Locate the cell with the specified text and output its (x, y) center coordinate. 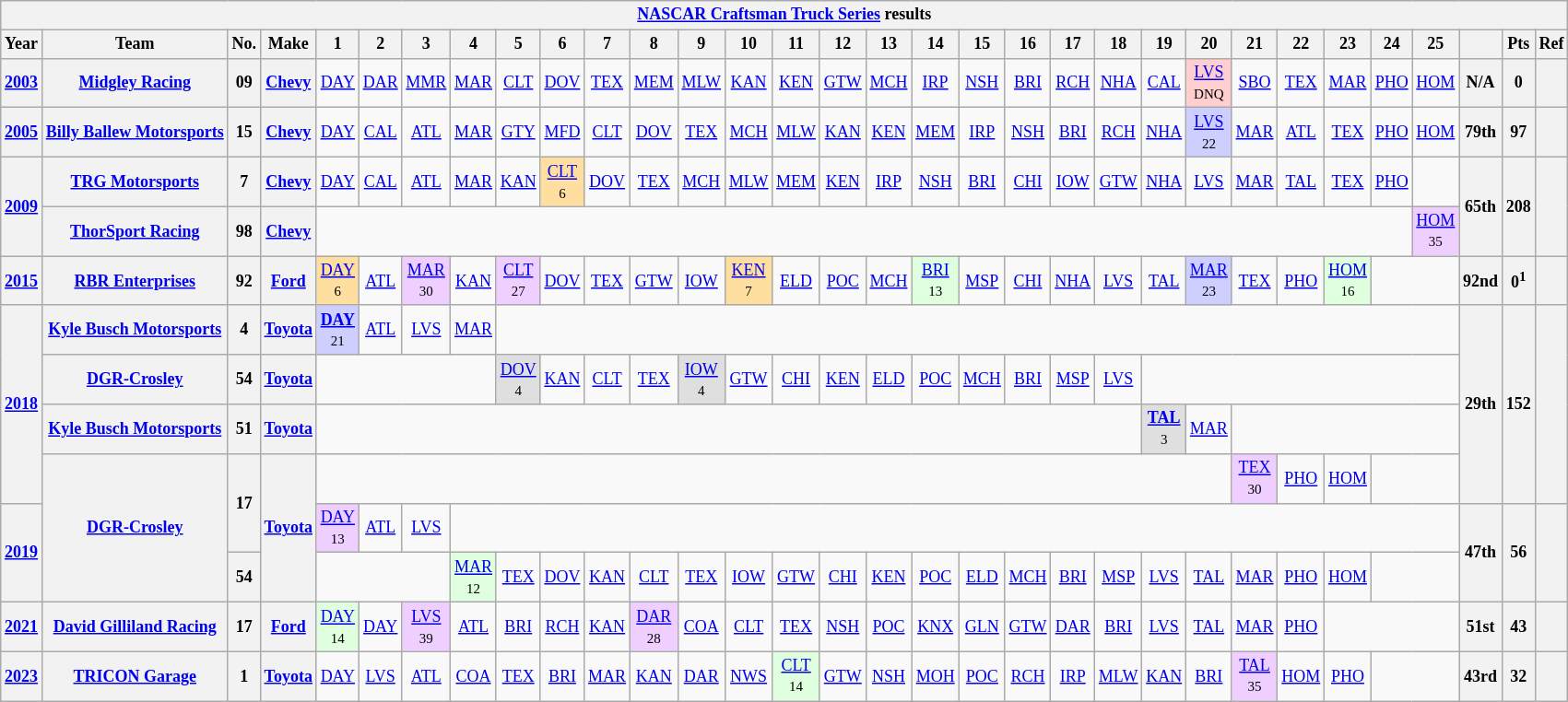
N/A (1480, 83)
43 (1518, 626)
2003 (22, 83)
10 (749, 44)
GLN (982, 626)
IOW4 (701, 380)
20 (1209, 44)
TEX30 (1255, 478)
5 (518, 44)
208 (1518, 206)
92nd (1480, 281)
01 (1518, 281)
TRICON Garage (135, 676)
KEN7 (749, 281)
DAY21 (337, 330)
Billy Ballew Motorsports (135, 133)
51 (243, 429)
KNX (936, 626)
13 (889, 44)
11 (796, 44)
MAR23 (1209, 281)
43rd (1480, 676)
GTY (518, 133)
LVSDNQ (1209, 83)
98 (243, 231)
3 (426, 44)
21 (1255, 44)
6 (562, 44)
09 (243, 83)
9 (701, 44)
TRG Motorsports (135, 181)
Make (288, 44)
65th (1480, 206)
HOM16 (1348, 281)
2023 (22, 676)
Pts (1518, 44)
14 (936, 44)
2005 (22, 133)
NASCAR Craftsman Truck Series results (784, 15)
LVS22 (1209, 133)
CLT6 (562, 181)
79th (1480, 133)
CLT27 (518, 281)
2019 (22, 553)
ThorSport Racing (135, 231)
51st (1480, 626)
25 (1436, 44)
56 (1518, 553)
Year (22, 44)
92 (243, 281)
MAR12 (474, 578)
2018 (22, 404)
19 (1164, 44)
Team (135, 44)
2 (380, 44)
DAR28 (654, 626)
SBO (1255, 83)
TAL35 (1255, 676)
29th (1480, 404)
MOH (936, 676)
HOM35 (1436, 231)
0 (1518, 83)
24 (1392, 44)
12 (843, 44)
DAY6 (337, 281)
MAR30 (426, 281)
18 (1119, 44)
16 (1028, 44)
CLT14 (796, 676)
MMR (426, 83)
2021 (22, 626)
2015 (22, 281)
No. (243, 44)
LVS39 (426, 626)
TAL3 (1164, 429)
DAY14 (337, 626)
Midgley Racing (135, 83)
RBR Enterprises (135, 281)
97 (1518, 133)
8 (654, 44)
David Gilliland Racing (135, 626)
DOV4 (518, 380)
152 (1518, 404)
DAY13 (337, 528)
NWS (749, 676)
23 (1348, 44)
MFD (562, 133)
Ref (1551, 44)
22 (1302, 44)
47th (1480, 553)
2009 (22, 206)
32 (1518, 676)
BRI13 (936, 281)
